From the cell containing the given text, extract its center point as [X, Y] coordinate. 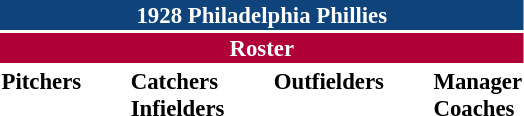
Roster [262, 48]
1928 Philadelphia Phillies [262, 15]
